Provide the (x, y) coordinate of the cell's center where the given text is located.  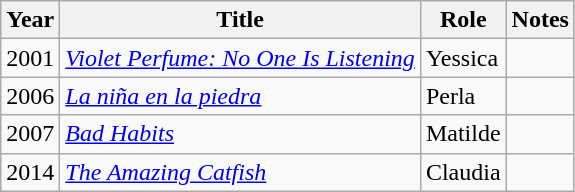
Year (30, 20)
Bad Habits (240, 134)
Notes (540, 20)
Yessica (463, 58)
Role (463, 20)
Perla (463, 96)
Title (240, 20)
La niña en la piedra (240, 96)
2014 (30, 172)
2007 (30, 134)
2006 (30, 96)
Matilde (463, 134)
Violet Perfume: No One Is Listening (240, 58)
The Amazing Catfish (240, 172)
2001 (30, 58)
Claudia (463, 172)
